For the text-containing cell, return its midpoint in (x, y) coordinate format. 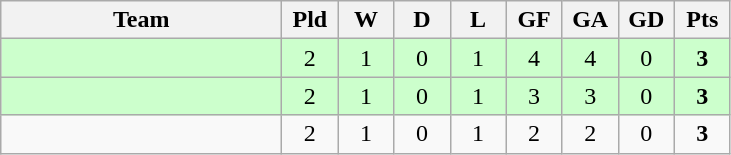
Pld (310, 20)
Team (142, 20)
GA (590, 20)
L (478, 20)
GF (534, 20)
Pts (702, 20)
GD (646, 20)
W (366, 20)
D (422, 20)
